Find where the given text appears and provide that cell's center as [X, Y] coordinate. 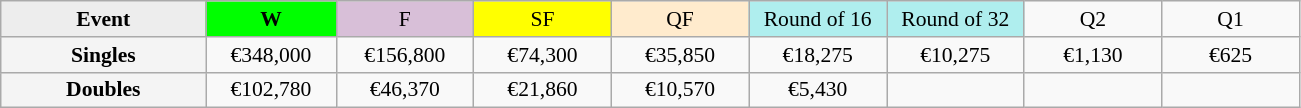
SF [543, 19]
Q1 [1231, 19]
€348,000 [271, 55]
€625 [1231, 55]
€156,800 [405, 55]
€74,300 [543, 55]
€21,860 [543, 90]
Q2 [1093, 19]
Event [104, 19]
€5,430 [818, 90]
QF [680, 19]
€1,130 [1093, 55]
F [405, 19]
Doubles [104, 90]
€10,570 [680, 90]
€10,275 [955, 55]
€46,370 [405, 90]
W [271, 19]
€18,275 [818, 55]
Round of 16 [818, 19]
Singles [104, 55]
€102,780 [271, 90]
€35,850 [680, 55]
Round of 32 [955, 19]
